Search for the cell housing the specified text and yield its (X, Y) center coordinate. 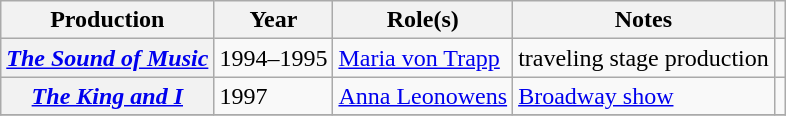
Broadway show (644, 96)
The King and I (108, 96)
Year (274, 20)
Production (108, 20)
Anna Leonowens (423, 96)
The Sound of Music (108, 58)
traveling stage production (644, 58)
Maria von Trapp (423, 58)
1997 (274, 96)
Role(s) (423, 20)
Notes (644, 20)
1994–1995 (274, 58)
